From the cell containing the given text, extract its center point as [X, Y] coordinate. 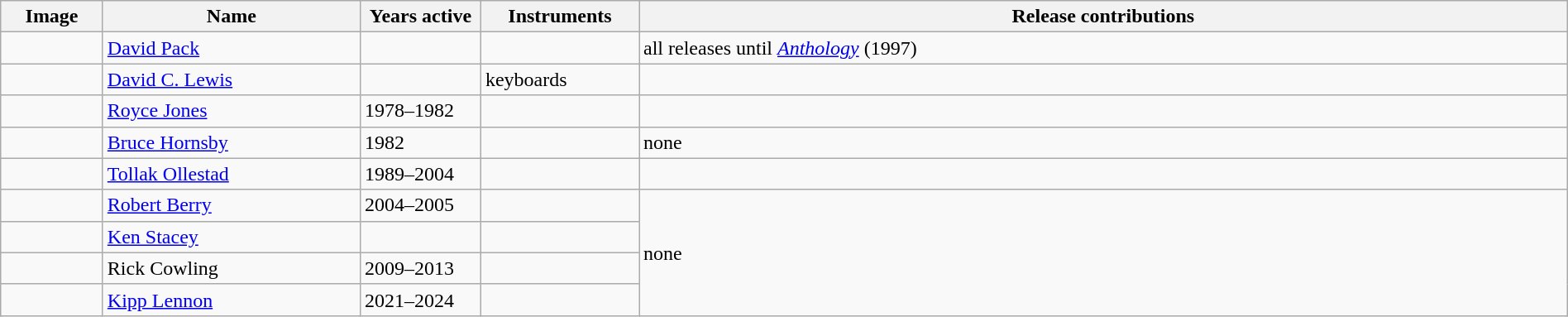
2009–2013 [420, 268]
Instruments [559, 17]
Years active [420, 17]
Tollak Ollestad [232, 174]
Rick Cowling [232, 268]
Name [232, 17]
2004–2005 [420, 205]
2021–2024 [420, 300]
1978–1982 [420, 111]
Ken Stacey [232, 237]
David C. Lewis [232, 79]
Release contributions [1103, 17]
all releases until Anthology (1997) [1103, 48]
Image [52, 17]
keyboards [559, 79]
1982 [420, 142]
Bruce Hornsby [232, 142]
1989–2004 [420, 174]
Royce Jones [232, 111]
Kipp Lennon [232, 300]
David Pack [232, 48]
Robert Berry [232, 205]
